Return (x, y) of the center of cell containing provided text 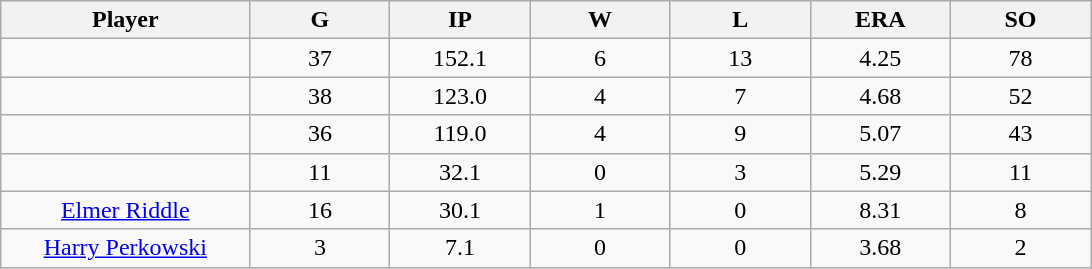
4.25 (880, 58)
6 (600, 58)
37 (320, 58)
W (600, 20)
13 (740, 58)
119.0 (460, 134)
Player (126, 20)
123.0 (460, 96)
9 (740, 134)
36 (320, 134)
152.1 (460, 58)
IP (460, 20)
43 (1020, 134)
5.07 (880, 134)
38 (320, 96)
ERA (880, 20)
32.1 (460, 172)
30.1 (460, 210)
Elmer Riddle (126, 210)
1 (600, 210)
3.68 (880, 248)
8.31 (880, 210)
7 (740, 96)
G (320, 20)
2 (1020, 248)
52 (1020, 96)
4.68 (880, 96)
8 (1020, 210)
5.29 (880, 172)
16 (320, 210)
7.1 (460, 248)
SO (1020, 20)
Harry Perkowski (126, 248)
78 (1020, 58)
L (740, 20)
